Scan for the cell matching the given text and deliver its [X, Y] coordinate at center. 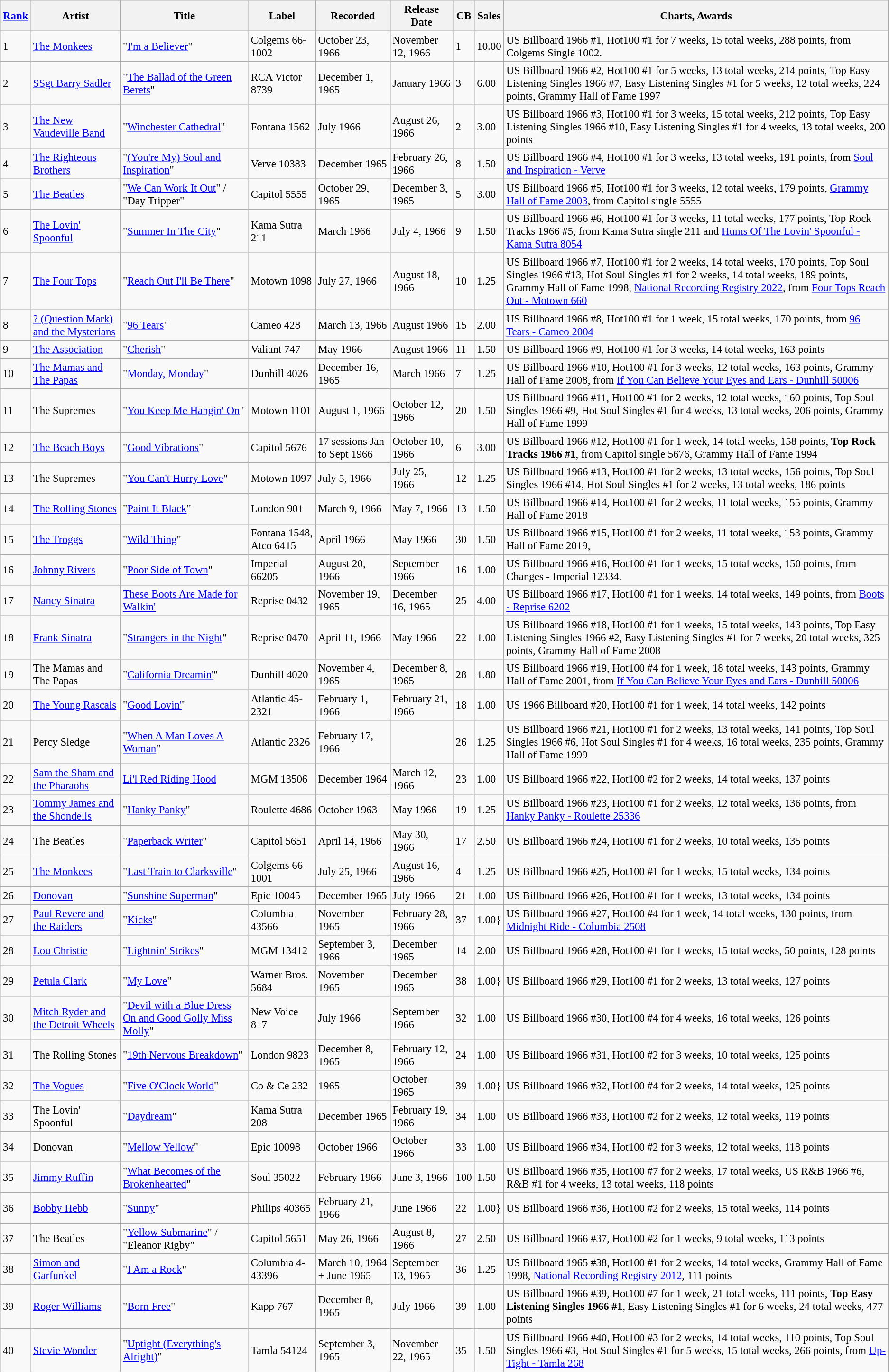
Jimmy Ruffin [76, 1178]
"My Love" [185, 981]
US Billboard 1966 #30, Hot100 #4 for 4 weeks, 16 total weeks, 126 points [696, 1018]
November 12, 1966 [421, 46]
New Voice 817 [282, 1018]
London 9823 [282, 1055]
"Last Train to Clarksville" [185, 872]
40 [16, 1350]
July 5, 1966 [353, 478]
February 17, 1966 [353, 742]
US Billboard 1966 #1, Hot100 #1 for 7 weeks, 15 total weeks, 288 points, from Colgems Single 1002. [696, 46]
Reprise 0432 [282, 600]
Epic 10045 [282, 895]
Capitol 5676 [282, 448]
US Billboard 1965 #38, Hot100 #1 for 2 weeks, 14 total weeks, Grammy Hall of Fame 1998, National Recording Registry 2012, 111 points [696, 1269]
MGM 13412 [282, 950]
"Kicks" [185, 920]
Tamla 54124 [282, 1350]
US Billboard 1966 #34, Hot100 #2 for 3 weeks, 12 total weeks, 118 points [696, 1147]
US Billboard 1966 #33, Hot100 #2 for 2 weeks, 12 total weeks, 119 points [696, 1116]
US Billboard 1966 #17, Hot100 #1 for 1 weeks, 14 total weeks, 149 points, from Boots - Reprise 6202 [696, 600]
April 1966 [353, 540]
31 [16, 1055]
August 18, 1966 [421, 282]
Reprise 0470 [282, 638]
October 12, 1966 [421, 410]
"We Can Work It Out" / "Day Tripper" [185, 194]
"Hanky Panky" [185, 810]
Valiant 747 [282, 349]
Dunhill 4026 [282, 374]
September 3, 1966 [353, 950]
Lou Christie [76, 950]
March 10, 1964 + June 1965 [353, 1269]
SSgt Barry Sadler [76, 83]
Fontana 1548, Atco 6415 [282, 540]
US Billboard 1966 #27, Hot100 #4 for 1 week, 14 total weeks, 130 points, from Midnight Ride - Columbia 2508 [696, 920]
Sam the Sham and the Pharaohs [76, 780]
US Billboard 1966 #16, Hot100 #1 for 1 weeks, 15 total weeks, 150 points, from Changes - Imperial 12334. [696, 570]
Imperial 66205 [282, 570]
Paul Revere and the Raiders [76, 920]
Percy Sledge [76, 742]
Roulette 4686 [282, 810]
December 1964 [353, 780]
June 1966 [421, 1208]
Li'l Red Riding Hood [185, 780]
The New Vaudeville Band [76, 127]
The Righteous Brothers [76, 164]
Mitch Ryder and the Detroit Wheels [76, 1018]
"I'm a Believer" [185, 46]
Kama Sutra 208 [282, 1116]
MGM 13506 [282, 780]
October 23, 1966 [353, 46]
Columbia 43566 [282, 920]
"Summer In The City" [185, 231]
Roger Williams [76, 1307]
Atlantic 2326 [282, 742]
November 19, 1965 [353, 600]
"19th Nervous Breakdown" [185, 1055]
"Strangers in the Night" [185, 638]
May 7, 1966 [421, 508]
July 4, 1966 [421, 231]
October 10, 1966 [421, 448]
Bobby Hebb [76, 1208]
"96 Tears" [185, 325]
"You Keep Me Hangin' On" [185, 410]
US Billboard 1966 #26, Hot100 #1 for 1 weeks, 13 total weeks, 134 points [696, 895]
November 22, 1965 [421, 1350]
"Uptight (Everything's Alright)" [185, 1350]
October 1965 [421, 1086]
Co & Ce 232 [282, 1086]
"Sunny" [185, 1208]
US Billboard 1966 #5, Hot100 #1 for 3 weeks, 12 total weeks, 179 points, Grammy Hall of Fame 2003, from Capitol single 5555 [696, 194]
Colgems 66-1002 [282, 46]
US Billboard 1966 #23, Hot100 #1 for 2 weeks, 12 total weeks, 136 points, from Hanky Panky - Roulette 25336 [696, 810]
US Billboard 1966 #9, Hot100 #1 for 3 weeks, 14 total weeks, 163 points [696, 349]
US Billboard 1966 #4, Hot100 #1 for 3 weeks, 13 total weeks, 191 points, from Soul and Inspiration - Verve [696, 164]
Kapp 767 [282, 1307]
September 3, 1965 [353, 1350]
100 [464, 1178]
"Yellow Submarine" / "Eleanor Rigby" [185, 1239]
Rank [16, 16]
Petula Clark [76, 981]
US Billboard 1966 #32, Hot100 #4 for 2 weeks, 14 total weeks, 125 points [696, 1086]
Recorded [353, 16]
US Billboard 1966 #31, Hot100 #2 for 3 weeks, 10 total weeks, 125 points [696, 1055]
"Daydream" [185, 1116]
Stevie Wonder [76, 1350]
Motown 1098 [282, 282]
Motown 1097 [282, 478]
March 12, 1966 [421, 780]
4.00 [489, 600]
US Billboard 1966 #25, Hot100 #1 for 1 weeks, 15 total weeks, 134 points [696, 872]
Soul 35022 [282, 1178]
US Billboard 1966 #8, Hot100 #1 for 1 week, 15 total weeks, 170 points, from 96 Tears - Cameo 2004 [696, 325]
? (Question Mark) and the Mysterians [76, 325]
January 1966 [421, 83]
The Vogues [76, 1086]
Artist [76, 16]
The Beach Boys [76, 448]
"You Can't Hurry Love" [185, 478]
US Billboard 1966 #22, Hot100 #2 for 2 weeks, 14 total weeks, 137 points [696, 780]
"Wild Thing" [185, 540]
US Billboard 1966 #14, Hot100 #1 for 2 weeks, 11 total weeks, 155 points, Grammy Hall of Fame 2018 [696, 508]
"Paperback Writer" [185, 840]
"California Dreamin'" [185, 674]
February 26, 1966 [421, 164]
August 1, 1966 [353, 410]
"The Ballad of the Green Berets" [185, 83]
March 13, 1966 [353, 325]
December 1, 1965 [353, 83]
Colgems 66-1001 [282, 872]
US Billboard 1966 #15, Hot100 #1 for 2 weeks, 11 total weeks, 153 points, Grammy Hall of Fame 2019, [696, 540]
Cameo 428 [282, 325]
Tommy James and the Shondells [76, 810]
Philips 40365 [282, 1208]
"Poor Side of Town" [185, 570]
The Four Tops [76, 282]
US Billboard 1966 #12, Hot100 #1 for 1 week, 14 total weeks, 158 points, Top Rock Tracks 1966 #1, from Capitol single 5676, Grammy Hall of Fame 1994 [696, 448]
July 27, 1966 [353, 282]
"Cherish" [185, 349]
The Association [76, 349]
October 29, 1965 [353, 194]
RCA Victor 8739 [282, 83]
Verve 10383 [282, 164]
"Sunshine Superman" [185, 895]
US Billboard 1966 #24, Hot100 #1 for 2 weeks, 10 total weeks, 135 points [696, 840]
"Monday, Monday" [185, 374]
May 26, 1966 [353, 1239]
US Billboard 1966 #36, Hot100 #2 for 2 weeks, 15 total weeks, 114 points [696, 1208]
August 8, 1966 [421, 1239]
Columbia 4-43396 [282, 1269]
"Devil with a Blue Dress On and Good Golly Miss Molly" [185, 1018]
Kama Sutra 211 [282, 231]
"Born Free" [185, 1307]
"When A Man Loves A Woman" [185, 742]
December 3, 1965 [421, 194]
CB [464, 16]
These Boots Are Made for Walkin' [185, 600]
September 13, 1965 [421, 1269]
November 4, 1965 [353, 674]
The Young Rascals [76, 706]
US Billboard 1966 #35, Hot100 #7 for 2 weeks, 17 total weeks, US R&B 1966 #6, R&B #1 for 4 weeks, 13 total weeks, 118 points [696, 1178]
Simon and Garfunkel [76, 1269]
"Lightnin' Strikes" [185, 950]
"Good Lovin'" [185, 706]
Warner Bros. 5684 [282, 981]
Charts, Awards [696, 16]
"Winchester Cathedral" [185, 127]
February 1966 [353, 1178]
"I Am a Rock" [185, 1269]
1.80 [489, 674]
October 1963 [353, 810]
Capitol 5555 [282, 194]
March 9, 1966 [353, 508]
Atlantic 45-2321 [282, 706]
Sales [489, 16]
Frank Sinatra [76, 638]
"Five O'Clock World" [185, 1086]
"What Becomes of the Brokenhearted" [185, 1178]
February 19, 1966 [421, 1116]
17 sessions Jan to Sept 1966 [353, 448]
1965 [353, 1086]
Fontana 1562 [282, 127]
Dunhill 4020 [282, 674]
"Good Vibrations" [185, 448]
10.00 [489, 46]
February 12, 1966 [421, 1055]
August 20, 1966 [353, 570]
Epic 10098 [282, 1147]
"Paint It Black" [185, 508]
US Billboard 1966 #29, Hot100 #1 for 2 weeks, 13 total weeks, 127 points [696, 981]
February 1, 1966 [353, 706]
"Mellow Yellow" [185, 1147]
Title [185, 16]
The Troggs [76, 540]
"(You're My) Soul and Inspiration" [185, 164]
US 1966 Billboard #20, Hot100 #1 for 1 week, 14 total weeks, 142 points [696, 706]
6.00 [489, 83]
29 [16, 981]
February 28, 1966 [421, 920]
August 26, 1966 [421, 127]
Nancy Sinatra [76, 600]
Johnny Rivers [76, 570]
"Reach Out I'll Be There" [185, 282]
US Billboard 1966 #28, Hot100 #1 for 1 weeks, 15 total weeks, 50 points, 128 points [696, 950]
Label [282, 16]
Release Date [421, 16]
May 30, 1966 [421, 840]
London 901 [282, 508]
US Billboard 1966 #37, Hot100 #2 for 1 weeks, 9 total weeks, 113 points [696, 1239]
June 3, 1966 [421, 1178]
April 11, 1966 [353, 638]
April 14, 1966 [353, 840]
August 16, 1966 [421, 872]
Motown 1101 [282, 410]
